Extract the (x, y) coordinate from the center of the cell holding the provided text.  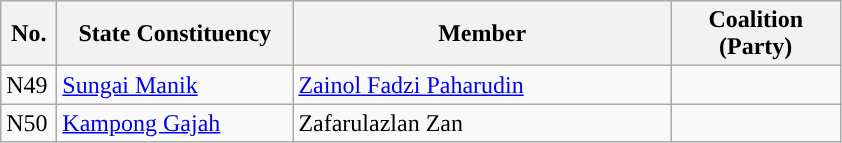
Coalition (Party) (756, 34)
Kampong Gajah (175, 123)
N49 (29, 85)
State Constituency (175, 34)
Sungai Manik (175, 85)
Zainol Fadzi Paharudin (482, 85)
N50 (29, 123)
No. (29, 34)
Member (482, 34)
Zafarulazlan Zan (482, 123)
